From the cell containing the given text, extract its center point as [X, Y] coordinate. 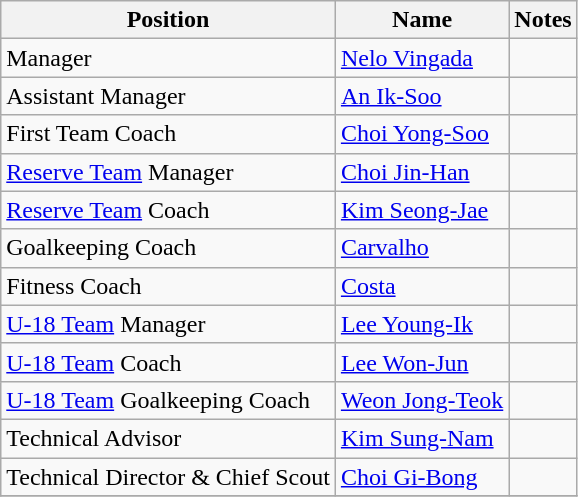
Kim Seong-Jae [422, 210]
U-18 Team Manager [168, 324]
Lee Young-Ik [422, 324]
Choi Gi-Bong [422, 477]
Costa [422, 286]
Name [422, 20]
Position [168, 20]
Kim Sung-Nam [422, 438]
An Ik-Soo [422, 96]
Manager [168, 58]
Technical Director & Chief Scout [168, 477]
Assistant Manager [168, 96]
Fitness Coach [168, 286]
U-18 Team Coach [168, 362]
First Team Coach [168, 134]
Lee Won-Jun [422, 362]
Technical Advisor [168, 438]
Reserve Team Coach [168, 210]
U-18 Team Goalkeeping Coach [168, 400]
Choi Jin-Han [422, 172]
Nelo Vingada [422, 58]
Choi Yong-Soo [422, 134]
Notes [543, 20]
Weon Jong-Teok [422, 400]
Goalkeeping Coach [168, 248]
Reserve Team Manager [168, 172]
Carvalho [422, 248]
